Output the [x, y] coordinate of the center of the cell containing the given text.  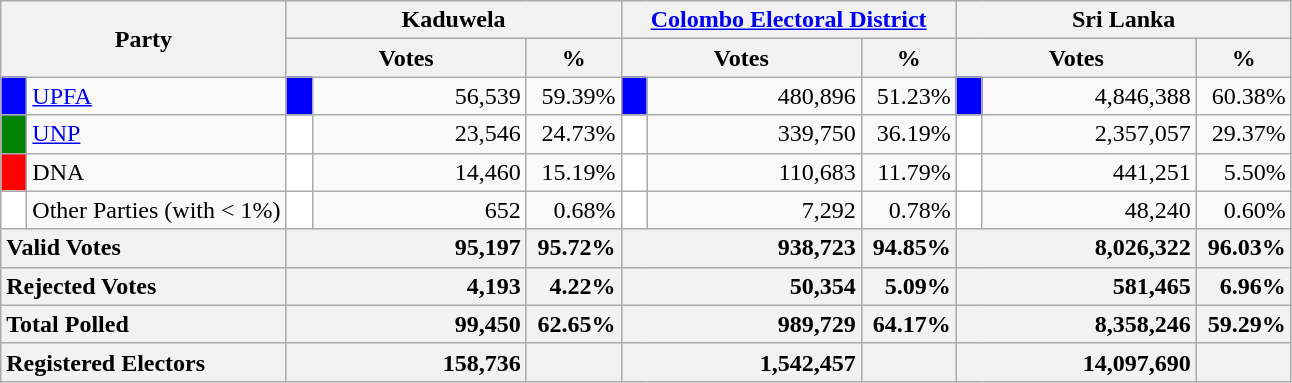
99,450 [406, 324]
48,240 [1089, 210]
Sri Lanka [1124, 20]
DNA [156, 172]
158,736 [406, 362]
24.73% [574, 134]
0.78% [908, 210]
UNP [156, 134]
11.79% [908, 172]
59.29% [1244, 324]
7,292 [754, 210]
938,723 [741, 248]
110,683 [754, 172]
60.38% [1244, 96]
0.60% [1244, 210]
Other Parties (with < 1%) [156, 210]
2,357,057 [1089, 134]
15.19% [574, 172]
23,546 [419, 134]
4,846,388 [1089, 96]
1,542,457 [741, 362]
4,193 [406, 286]
95,197 [406, 248]
Total Polled [144, 324]
339,750 [754, 134]
Registered Electors [144, 362]
62.65% [574, 324]
56,539 [419, 96]
5.09% [908, 286]
Valid Votes [144, 248]
14,460 [419, 172]
36.19% [908, 134]
UPFA [156, 96]
29.37% [1244, 134]
6.96% [1244, 286]
51.23% [908, 96]
0.68% [574, 210]
96.03% [1244, 248]
95.72% [574, 248]
50,354 [741, 286]
5.50% [1244, 172]
Rejected Votes [144, 286]
441,251 [1089, 172]
Colombo Electoral District [788, 20]
480,896 [754, 96]
14,097,690 [1076, 362]
Kaduwela [454, 20]
4.22% [574, 286]
94.85% [908, 248]
8,026,322 [1076, 248]
Party [144, 39]
652 [419, 210]
64.17% [908, 324]
59.39% [574, 96]
8,358,246 [1076, 324]
581,465 [1076, 286]
989,729 [741, 324]
